Output the [x, y] coordinate of the center of the cell containing the given text.  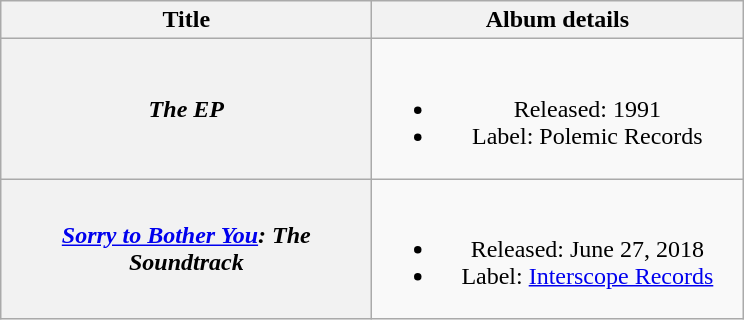
Title [186, 20]
Released: June 27, 2018Label: Interscope Records [558, 249]
Released: 1991Label: Polemic Records [558, 109]
Sorry to Bother You: The Soundtrack [186, 249]
Album details [558, 20]
The EP [186, 109]
